Extract the (x, y) coordinate from the center of the cell holding the provided text.  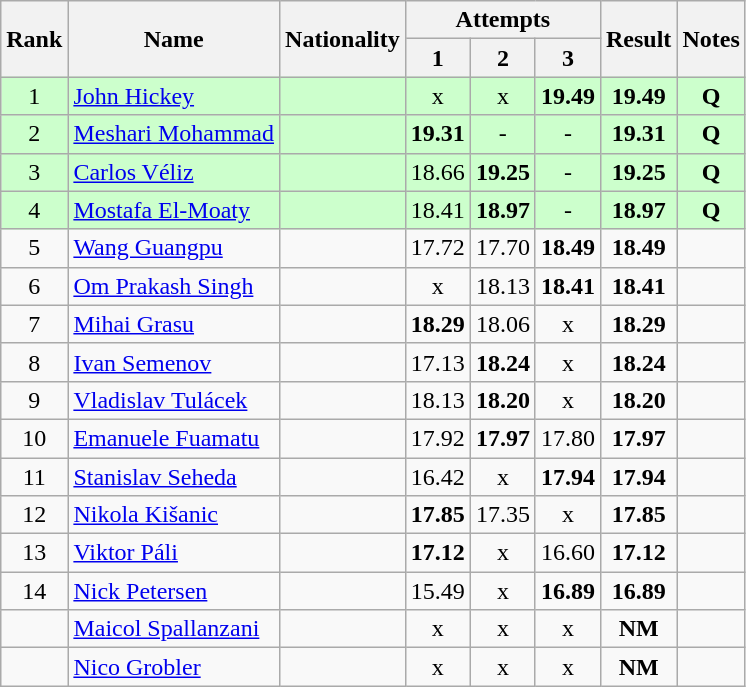
Ivan Semenov (174, 362)
7 (34, 324)
Viktor Páli (174, 553)
17.80 (568, 438)
15.49 (438, 591)
16.42 (438, 477)
Nick Petersen (174, 591)
Om Prakash Singh (174, 286)
Attempts (502, 20)
Mihai Grasu (174, 324)
10 (34, 438)
18.06 (502, 324)
John Hickey (174, 96)
Nikola Kišanic (174, 515)
13 (34, 553)
17.13 (438, 362)
8 (34, 362)
Result (638, 39)
Maicol Spallanzani (174, 629)
6 (34, 286)
Meshari Mohammad (174, 134)
9 (34, 400)
11 (34, 477)
16.60 (568, 553)
4 (34, 210)
Rank (34, 39)
Wang Guangpu (174, 248)
17.70 (502, 248)
17.72 (438, 248)
Name (174, 39)
Nico Grobler (174, 667)
17.35 (502, 515)
Mostafa El-Moaty (174, 210)
12 (34, 515)
17.92 (438, 438)
Nationality (343, 39)
Emanuele Fuamatu (174, 438)
Vladislav Tulácek (174, 400)
18.66 (438, 172)
5 (34, 248)
Notes (711, 39)
14 (34, 591)
Stanislav Seheda (174, 477)
Carlos Véliz (174, 172)
